Return the (x, y) coordinate for the center point of the cell that contains the specified text.  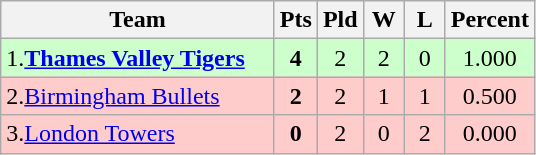
3.London Towers (138, 134)
Percent (490, 20)
4 (296, 58)
0.500 (490, 96)
Pld (340, 20)
1.000 (490, 58)
Team (138, 20)
W (384, 20)
Pts (296, 20)
0.000 (490, 134)
2.Birmingham Bullets (138, 96)
1.Thames Valley Tigers (138, 58)
L (424, 20)
